Find where the given text appears and provide that cell's center as (X, Y) coordinate. 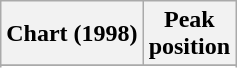
Chart (1998) (72, 34)
Peakposition (189, 34)
